Return [X, Y] of the center of cell containing provided text 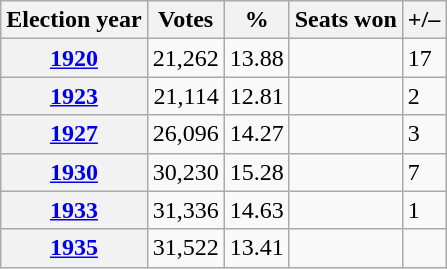
1927 [74, 134]
14.63 [256, 210]
1933 [74, 210]
Election year [74, 20]
26,096 [186, 134]
Seats won [346, 20]
1930 [74, 172]
31,336 [186, 210]
21,262 [186, 58]
2 [424, 96]
14.27 [256, 134]
13.41 [256, 248]
% [256, 20]
Votes [186, 20]
1 [424, 210]
21,114 [186, 96]
1935 [74, 248]
1920 [74, 58]
15.28 [256, 172]
30,230 [186, 172]
1923 [74, 96]
13.88 [256, 58]
7 [424, 172]
17 [424, 58]
31,522 [186, 248]
+/– [424, 20]
3 [424, 134]
12.81 [256, 96]
